Return [X, Y] of the center of cell containing provided text 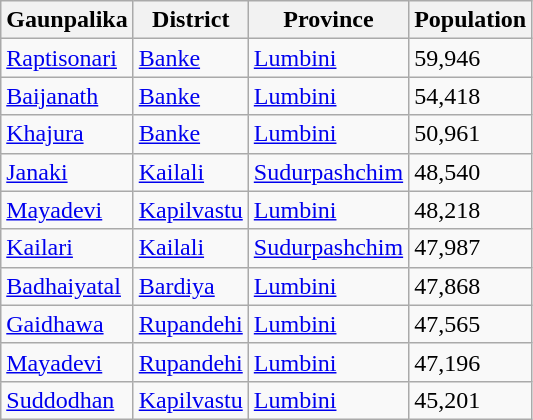
Bardiya [190, 286]
Kailari [67, 248]
45,201 [470, 400]
Province [328, 20]
Khajura [67, 134]
Badhaiyatal [67, 286]
47,868 [470, 286]
50,961 [470, 134]
48,540 [470, 172]
59,946 [470, 58]
48,218 [470, 210]
Gaidhawa [67, 324]
Janaki [67, 172]
47,196 [470, 362]
Raptisonari [67, 58]
Gaunpalika [67, 20]
47,565 [470, 324]
District [190, 20]
Baijanath [67, 96]
Population [470, 20]
54,418 [470, 96]
Suddodhan [67, 400]
47,987 [470, 248]
